Search for the cell housing the specified text and yield its (x, y) center coordinate. 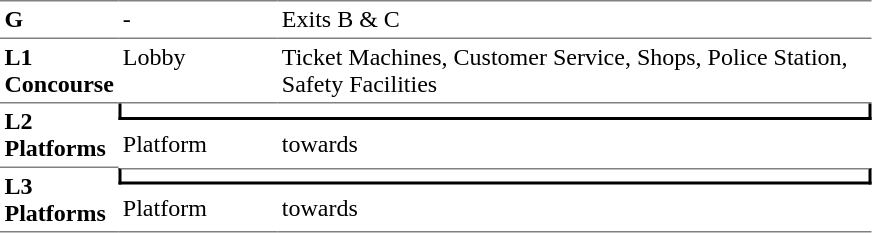
- (198, 19)
Lobby (198, 71)
Exits B & C (574, 19)
G (59, 19)
L2Platforms (59, 136)
L1Concourse (59, 71)
L3Platforms (59, 200)
Ticket Machines, Customer Service, Shops, Police Station, Safety Facilities (574, 71)
